Search for the cell housing the specified text and yield its (x, y) center coordinate. 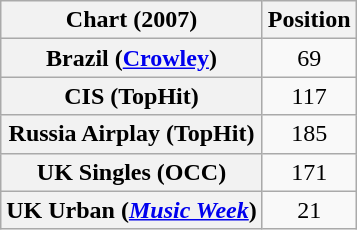
Position (309, 20)
171 (309, 172)
69 (309, 58)
21 (309, 210)
Brazil (Crowley) (132, 58)
Chart (2007) (132, 20)
UK Urban (Music Week) (132, 210)
Russia Airplay (TopHit) (132, 134)
185 (309, 134)
UK Singles (OCC) (132, 172)
CIS (TopHit) (132, 96)
117 (309, 96)
